Capture the cell that displays the provided text and extract its (x, y) central coordinate. 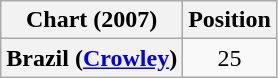
Brazil (Crowley) (92, 58)
Chart (2007) (92, 20)
25 (230, 58)
Position (230, 20)
